Capture the cell that displays the provided text and extract its [x, y] central coordinate. 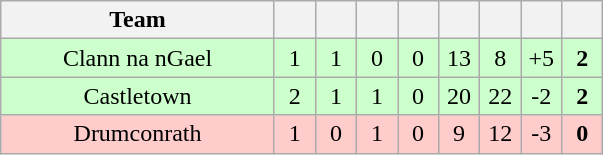
20 [460, 96]
Castletown [138, 96]
22 [500, 96]
Drumconrath [138, 134]
8 [500, 58]
Team [138, 20]
+5 [542, 58]
-2 [542, 96]
Clann na nGael [138, 58]
9 [460, 134]
-3 [542, 134]
13 [460, 58]
12 [500, 134]
